Determine the (x, y) coordinate at the center of the cell enclosing the given text.  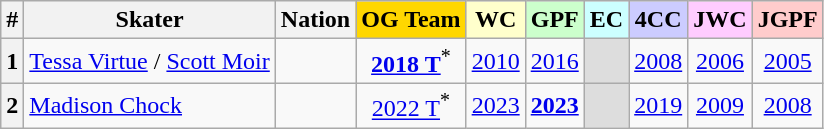
1 (12, 62)
2010 (496, 62)
2 (12, 106)
WC (496, 20)
OG Team (411, 20)
2019 (658, 106)
JGPF (788, 20)
4CC (658, 20)
2018 T* (411, 62)
Skater (150, 20)
2009 (720, 106)
Madison Chock (150, 106)
GPF (554, 20)
JWC (720, 20)
2022 T* (411, 106)
2016 (554, 62)
Tessa Virtue / Scott Moir (150, 62)
# (12, 20)
2006 (720, 62)
EC (606, 20)
Nation (315, 20)
2005 (788, 62)
